Extract the [X, Y] coordinate from the center of the cell holding the provided text.  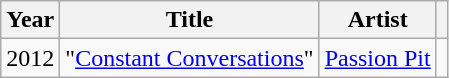
2012 [30, 58]
Passion Pit [378, 58]
"Constant Conversations" [190, 58]
Artist [378, 20]
Year [30, 20]
Title [190, 20]
